Return the [x, y] coordinate for the center point of the cell that contains the specified text.  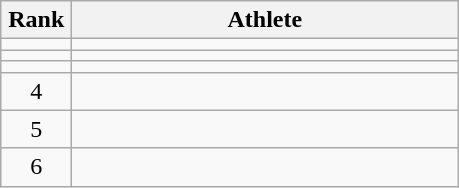
6 [36, 167]
Rank [36, 20]
Athlete [265, 20]
5 [36, 129]
4 [36, 91]
